Pinpoint the cell where the given text exists, returning its [X, Y] midpoint coordinate. 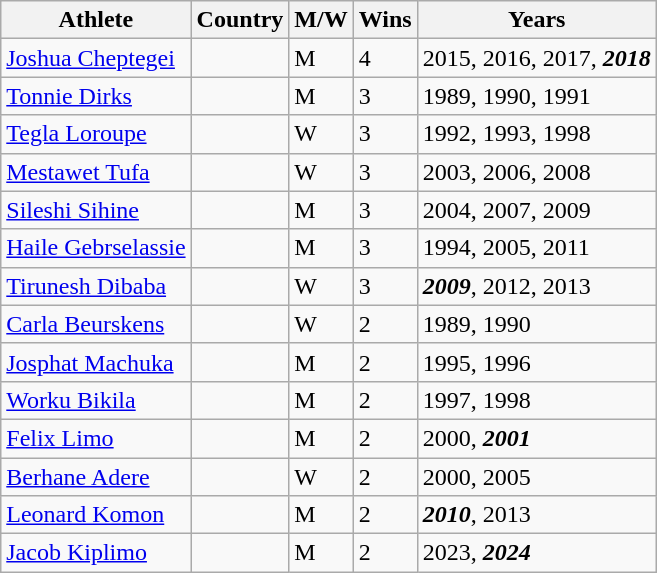
1994, 2005, 2011 [536, 248]
Tirunesh Dibaba [96, 286]
4 [385, 58]
Wins [385, 20]
Haile Gebrselassie [96, 248]
Athlete [96, 20]
Berhane Adere [96, 477]
Tonnie Dirks [96, 96]
1989, 1990 [536, 324]
Worku Bikila [96, 400]
Country [240, 20]
1992, 1993, 1998 [536, 134]
2000, 2005 [536, 477]
2015, 2016, 2017, 2018 [536, 58]
Joshua Cheptegei [96, 58]
1989, 1990, 1991 [536, 96]
2009, 2012, 2013 [536, 286]
Leonard Komon [96, 515]
2010, 2013 [536, 515]
Carla Beurskens [96, 324]
Felix Limo [96, 438]
Jacob Kiplimo [96, 553]
M/W [321, 20]
Tegla Loroupe [96, 134]
Mestawet Tufa [96, 172]
Years [536, 20]
2023, 2024 [536, 553]
1997, 1998 [536, 400]
2003, 2006, 2008 [536, 172]
2000, 2001 [536, 438]
2004, 2007, 2009 [536, 210]
Josphat Machuka [96, 362]
1995, 1996 [536, 362]
Sileshi Sihine [96, 210]
